Pinpoint the cell where the given text exists, returning its [x, y] midpoint coordinate. 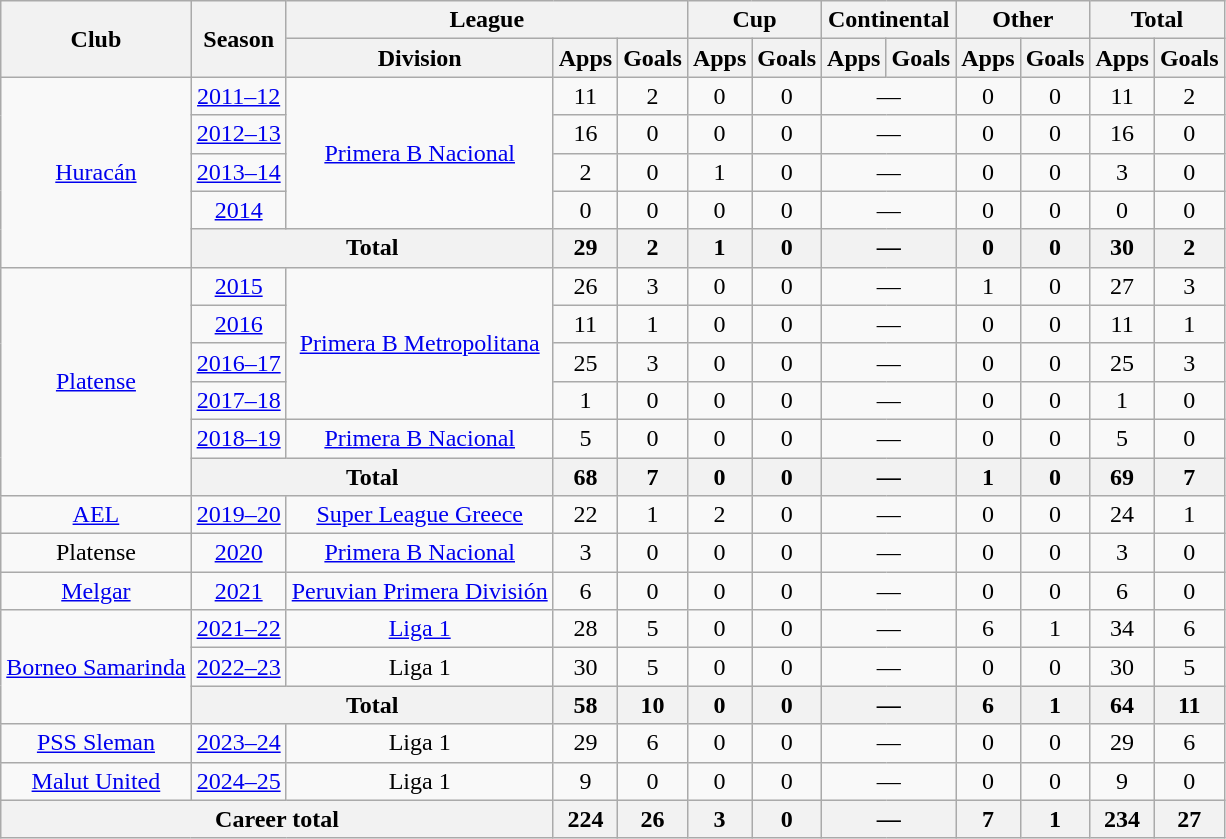
10 [653, 705]
Division [420, 58]
64 [1122, 705]
Peruvian Primera División [420, 591]
28 [585, 629]
2020 [238, 553]
2017–18 [238, 400]
Continental [889, 20]
PSS Sleman [96, 743]
2016–17 [238, 362]
2019–20 [238, 515]
2024–25 [238, 781]
AEL [96, 515]
Primera B Metropolitana [420, 343]
2011–12 [238, 96]
2018–19 [238, 438]
69 [1122, 477]
24 [1122, 515]
Melgar [96, 591]
2022–23 [238, 667]
Season [238, 39]
Borneo Samarinda [96, 667]
2021–22 [238, 629]
Super League Greece [420, 515]
22 [585, 515]
2012–13 [238, 134]
Huracán [96, 172]
2013–14 [238, 172]
2015 [238, 286]
234 [1122, 819]
Career total [277, 819]
2021 [238, 591]
68 [585, 477]
League [486, 20]
Malut United [96, 781]
34 [1122, 629]
224 [585, 819]
58 [585, 705]
Club [96, 39]
2014 [238, 210]
Cup [754, 20]
Other [1023, 20]
2023–24 [238, 743]
2016 [238, 324]
